Locate the cell with the specified text and output its (x, y) center coordinate. 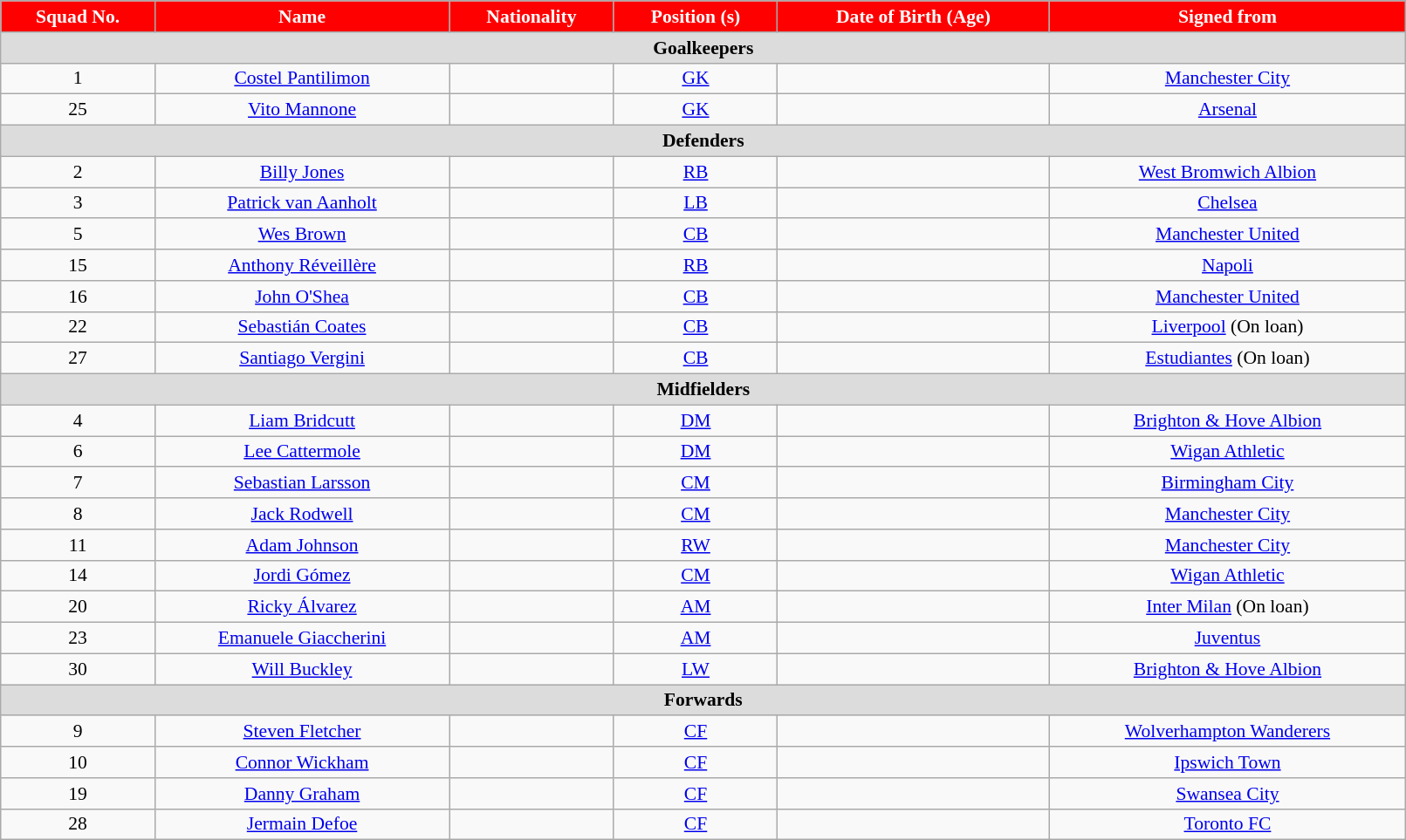
Sebastián Coates (302, 327)
28 (79, 824)
3 (79, 203)
4 (79, 420)
Vito Mannone (302, 110)
6 (79, 452)
Liam Bridcutt (302, 420)
Forwards (703, 700)
Costel Pantilimon (302, 79)
Nationality (532, 17)
19 (79, 794)
10 (79, 762)
Estudiantes (On loan) (1227, 359)
Inter Milan (On loan) (1227, 607)
8 (79, 514)
Patrick van Aanholt (302, 203)
RW (696, 545)
7 (79, 483)
Santiago Vergini (302, 359)
Jack Rodwell (302, 514)
5 (79, 235)
Birmingham City (1227, 483)
Squad No. (79, 17)
Billy Jones (302, 172)
27 (79, 359)
Ricky Álvarez (302, 607)
Jordi Gómez (302, 576)
Name (302, 17)
Connor Wickham (302, 762)
Juventus (1227, 639)
25 (79, 110)
22 (79, 327)
15 (79, 265)
Danny Graham (302, 794)
1 (79, 79)
16 (79, 297)
Chelsea (1227, 203)
Wes Brown (302, 235)
Jermain Defoe (302, 824)
Steven Fletcher (302, 732)
Emanuele Giaccherini (302, 639)
Sebastian Larsson (302, 483)
Signed from (1227, 17)
LB (696, 203)
Swansea City (1227, 794)
Arsenal (1227, 110)
Midfielders (703, 390)
Will Buckley (302, 669)
Adam Johnson (302, 545)
2 (79, 172)
Anthony Réveillère (302, 265)
Napoli (1227, 265)
Wolverhampton Wanderers (1227, 732)
9 (79, 732)
14 (79, 576)
30 (79, 669)
Position (s) (696, 17)
John O'Shea (302, 297)
23 (79, 639)
Ipswich Town (1227, 762)
Lee Cattermole (302, 452)
Liverpool (On loan) (1227, 327)
LW (696, 669)
Goalkeepers (703, 48)
Toronto FC (1227, 824)
West Bromwich Albion (1227, 172)
20 (79, 607)
Date of Birth (Age) (913, 17)
11 (79, 545)
Defenders (703, 141)
